Locate the cell with the specified text and output its [X, Y] center coordinate. 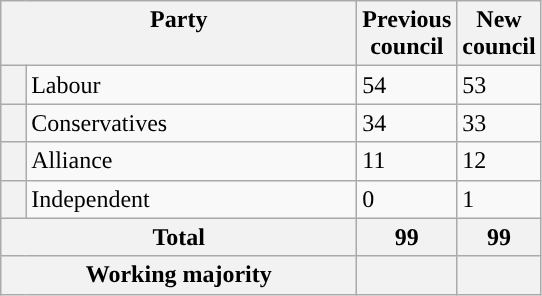
Party [179, 34]
Working majority [179, 275]
34 [407, 123]
Independent [192, 199]
12 [499, 161]
11 [407, 161]
Labour [192, 85]
54 [407, 85]
Previous council [407, 34]
0 [407, 199]
33 [499, 123]
Conservatives [192, 123]
Alliance [192, 161]
Total [179, 237]
1 [499, 199]
53 [499, 85]
New council [499, 34]
